Capture the cell that displays the provided text and extract its [x, y] central coordinate. 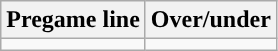
Pregame line [74, 20]
Over/under [210, 20]
